Provide the [x, y] coordinate of the cell's center where the given text is located.  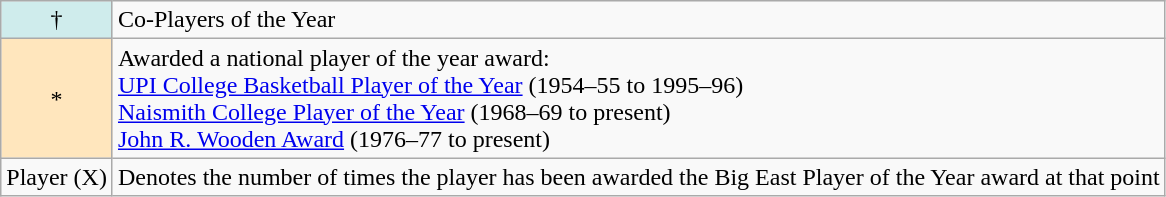
† [57, 20]
Player (X) [57, 177]
Denotes the number of times the player has been awarded the Big East Player of the Year award at that point [638, 177]
* [57, 98]
Co-Players of the Year [638, 20]
